Extract the (X, Y) coordinate from the center of the cell holding the provided text.  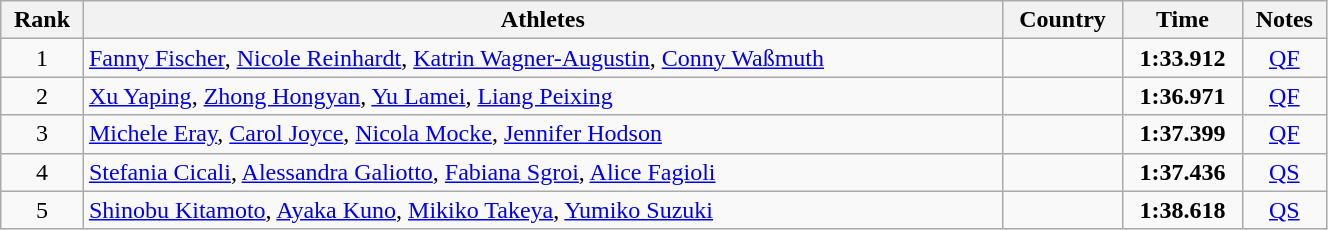
5 (42, 210)
4 (42, 172)
3 (42, 134)
Notes (1284, 20)
1 (42, 58)
Fanny Fischer, Nicole Reinhardt, Katrin Wagner-Augustin, Conny Waßmuth (542, 58)
Time (1183, 20)
1:38.618 (1183, 210)
1:33.912 (1183, 58)
Rank (42, 20)
Shinobu Kitamoto, Ayaka Kuno, Mikiko Takeya, Yumiko Suzuki (542, 210)
1:37.436 (1183, 172)
1:37.399 (1183, 134)
2 (42, 96)
Country (1062, 20)
Athletes (542, 20)
Stefania Cicali, Alessandra Galiotto, Fabiana Sgroi, Alice Fagioli (542, 172)
Michele Eray, Carol Joyce, Nicola Mocke, Jennifer Hodson (542, 134)
Xu Yaping, Zhong Hongyan, Yu Lamei, Liang Peixing (542, 96)
1:36.971 (1183, 96)
